Return (x, y) of the center of cell containing provided text 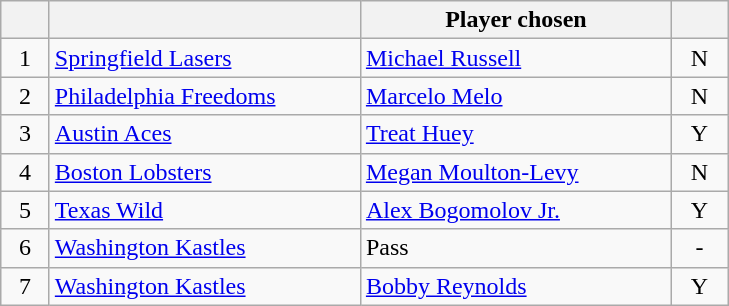
Marcelo Melo (516, 96)
Megan Moulton-Levy (516, 172)
3 (26, 134)
Treat Huey (516, 134)
5 (26, 210)
Pass (516, 248)
Austin Aces (204, 134)
Philadelphia Freedoms (204, 96)
4 (26, 172)
Michael Russell (516, 58)
Player chosen (516, 20)
Boston Lobsters (204, 172)
7 (26, 286)
1 (26, 58)
2 (26, 96)
Alex Bogomolov Jr. (516, 210)
Springfield Lasers (204, 58)
Bobby Reynolds (516, 286)
6 (26, 248)
Texas Wild (204, 210)
- (699, 248)
